Provide the [x, y] coordinate of the cell's center where the given text is located.  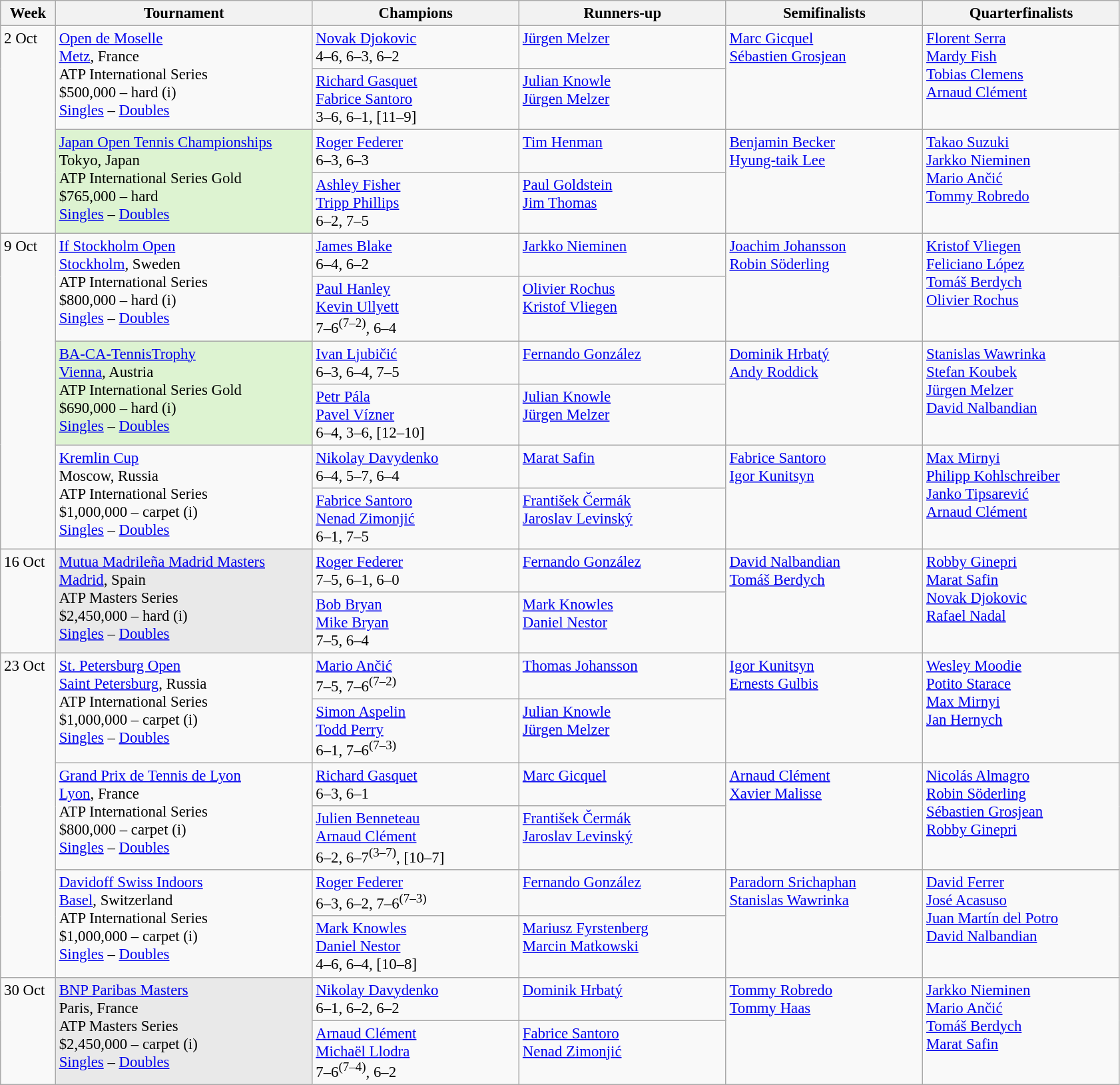
Arnaud Clément Michaël Llodra7–6(7–4), 6–2 [416, 1052]
Richard Gasquet6–3, 6–1 [416, 785]
Julien Benneteau Arnaud Clément 6–2, 6–7(3–7), [10–7] [416, 838]
Simon Aspelin Todd Perry 6–1, 7–6(7–3) [416, 731]
Fabrice Santoro Nenad Zimonjić [623, 1052]
BA-CA-TennisTrophy Vienna, AustriaATP International Series Gold$690,000 – hard (i)Singles – Doubles [184, 393]
Week [28, 13]
Thomas Johansson [623, 675]
Fabrice Santoro Nenad Zimonjić 6–1, 7–5 [416, 518]
Wesley Moodie Potito Starace Max Mirnyi Jan Hernych [1021, 707]
Davidoff Swiss Indoors Basel, SwitzerlandATP International Series $1,000,000 – carpet (i)Singles – Doubles [184, 923]
Dominik Hrbatý [623, 999]
If Stockholm Open Stockholm, SwedenATP International Series$800,000 – hard (i)Singles – Doubles [184, 288]
David Nalbandian Tomáš Berdych [824, 601]
Novak Djokovic 4–6, 6–3, 6–2 [416, 48]
Ashley Fisher Tripp Phillips 6–2, 7–5 [416, 203]
Tournament [184, 13]
Jarkko Nieminen Mario Ančić Tomáš Berdych Marat Safin [1021, 1031]
Roger Federer6–3, 6–3 [416, 152]
23 Oct [28, 815]
Paul Goldstein Jim Thomas [623, 203]
30 Oct [28, 1031]
Kristof Vliegen Feliciano López Tomáš Berdych Olivier Rochus [1021, 288]
Mark Knowles Daniel Nestor 4–6, 6–4, [10–8] [416, 947]
Igor Kunitsyn Ernests Gulbis [824, 707]
Bob Bryan Mike Bryan 7–5, 6–4 [416, 623]
Grand Prix de Tennis de Lyon Lyon, FranceATP International Series $800,000 – carpet (i)Singles – Doubles [184, 817]
Joachim Johansson Robin Söderling [824, 288]
Olivier Rochus Kristof Vliegen [623, 309]
Marc Gicquel [623, 785]
Roger Federer6–3, 6–2, 7–6(7–3) [416, 893]
Nikolay Davydenko6–1, 6–2, 6–2 [416, 999]
Runners-up [623, 13]
Nicolás Almagro Robin Söderling Sébastien Grosjean Robby Ginepri [1021, 817]
BNP Paribas Masters Paris, FranceATP Masters Series$2,450,000 – carpet (i)Singles – Doubles [184, 1031]
Champions [416, 13]
2 Oct [28, 130]
Max Mirnyi Philipp Kohlschreiber Janko Tipsarević Arnaud Clément [1021, 497]
Marat Safin [623, 466]
St. Petersburg Open Saint Petersburg, RussiaATP International Series $1,000,000 – carpet (i)Singles – Doubles [184, 707]
Quarterfinalists [1021, 13]
Jürgen Melzer [623, 48]
Ivan Ljubičić6–3, 6–4, 7–5 [416, 362]
James Blake 6–4, 6–2 [416, 256]
16 Oct [28, 601]
Robby Ginepri Marat Safin Novak Djokovic Rafael Nadal [1021, 601]
Mario Ančić7–5, 7–6(7–2) [416, 675]
Tommy Robredo Tommy Haas [824, 1031]
Richard Gasquet Fabrice Santoro 3–6, 6–1, [11–9] [416, 99]
Marc Gicquel Sébastien Grosjean [824, 78]
Stanislas Wawrinka Stefan Koubek Jürgen Melzer David Nalbandian [1021, 393]
Japan Open Tennis Championships Tokyo, JapanATP International Series Gold$765,000 – hard Singles – Doubles [184, 182]
Open de Moselle Metz, FranceATP International Series$500,000 – hard (i)Singles – Doubles [184, 78]
Florent Serra Mardy Fish Tobias Clemens Arnaud Clément [1021, 78]
Tim Henman [623, 152]
Nikolay Davydenko6–4, 5–7, 6–4 [416, 466]
Mark Knowles Daniel Nestor [623, 623]
Benjamin Becker Hyung-taik Lee [824, 182]
Semifinalists [824, 13]
Fabrice Santoro Igor Kunitsyn [824, 497]
Paradorn Srichaphan Stanislas Wawrinka [824, 923]
Dominik Hrbatý Andy Roddick [824, 393]
Roger Federer7–5, 6–1, 6–0 [416, 570]
Mutua Madrileña Madrid Masters Madrid, SpainATP Masters Series$2,450,000 – hard (i)Singles – Doubles [184, 601]
Takao Suzuki Jarkko Nieminen Mario Ančić Tommy Robredo [1021, 182]
9 Oct [28, 392]
Mariusz Fyrstenberg Marcin Matkowski [623, 947]
Kremlin Cup Moscow, RussiaATP International Series $1,000,000 – carpet (i)Singles – Doubles [184, 497]
Petr Pála Pavel Vízner 6–4, 3–6, [12–10] [416, 414]
Jarkko Nieminen [623, 256]
Paul Hanley Kevin Ullyett7–6(7–2), 6–4 [416, 309]
David Ferrer José Acasuso Juan Martín del Potro David Nalbandian [1021, 923]
Arnaud Clément Xavier Malisse [824, 817]
